Determine the [X, Y] coordinate at the center of the cell enclosing the given text.  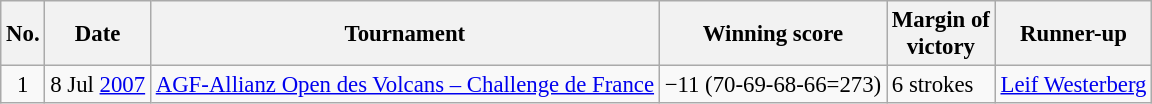
Date [98, 34]
1 [23, 85]
Runner-up [1074, 34]
Winning score [772, 34]
Tournament [404, 34]
−11 (70-69-68-66=273) [772, 85]
Margin ofvictory [940, 34]
Leif Westerberg [1074, 85]
No. [23, 34]
6 strokes [940, 85]
8 Jul 2007 [98, 85]
AGF-Allianz Open des Volcans – Challenge de France [404, 85]
